Pinpoint the cell where the given text exists, returning its (x, y) midpoint coordinate. 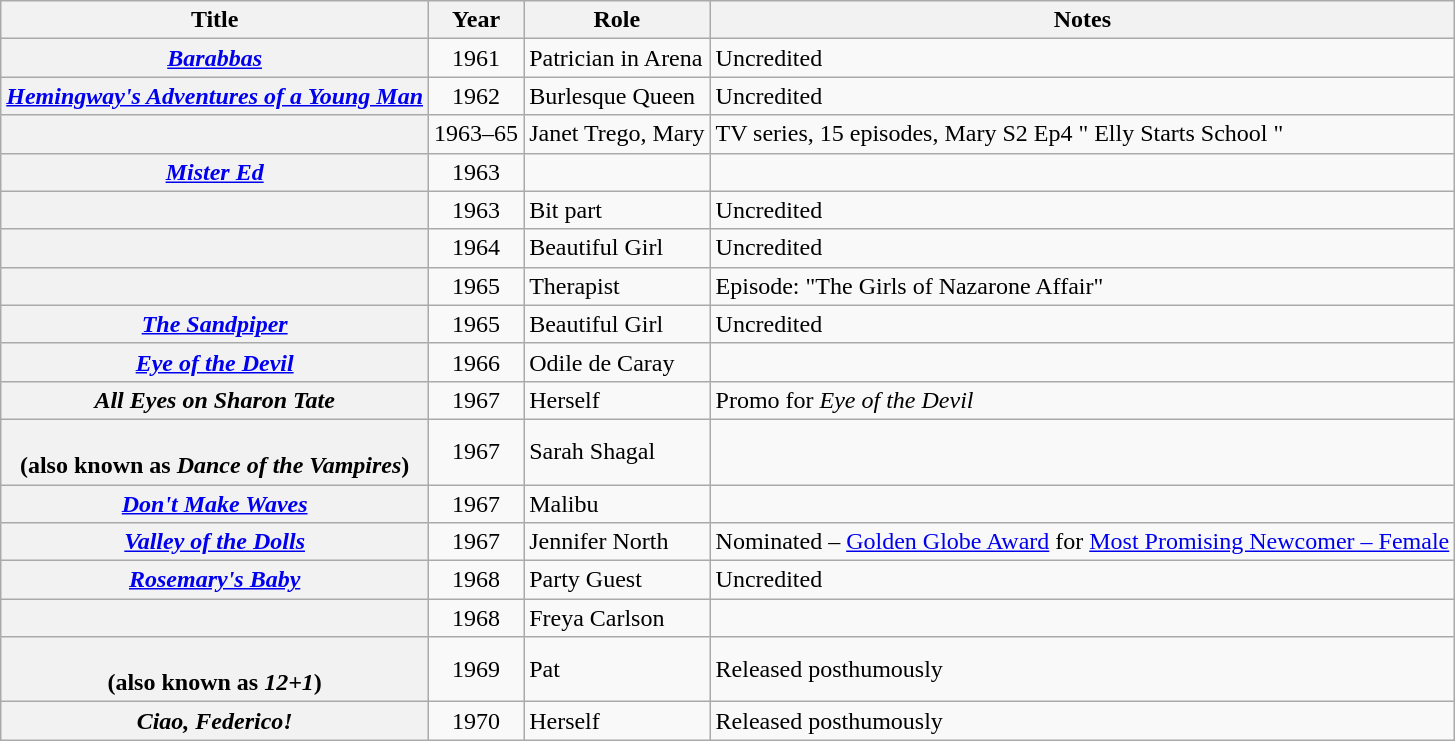
Sarah Shagal (617, 452)
Jennifer North (617, 542)
Don't Make Waves (215, 503)
1963–65 (476, 134)
1961 (476, 58)
1970 (476, 721)
Year (476, 20)
(also known as 12+1) (215, 670)
TV series, 15 episodes, Mary S2 Ep4 " Elly Starts School " (1082, 134)
1966 (476, 362)
Bit part (617, 210)
Promo for Eye of the Devil (1082, 400)
Title (215, 20)
1969 (476, 670)
All Eyes on Sharon Tate (215, 400)
Party Guest (617, 580)
Freya Carlson (617, 618)
Valley of the Dolls (215, 542)
1962 (476, 96)
The Sandpiper (215, 324)
Rosemary's Baby (215, 580)
Mister Ed (215, 172)
Eye of the Devil (215, 362)
Barabbas (215, 58)
Janet Trego, Mary (617, 134)
Odile de Caray (617, 362)
1964 (476, 248)
Role (617, 20)
Burlesque Queen (617, 96)
Hemingway's Adventures of a Young Man (215, 96)
(also known as Dance of the Vampires) (215, 452)
Therapist (617, 286)
Patrician in Arena (617, 58)
Nominated – Golden Globe Award for Most Promising Newcomer – Female (1082, 542)
Notes (1082, 20)
Pat (617, 670)
Ciao, Federico! (215, 721)
Episode: "The Girls of Nazarone Affair" (1082, 286)
Malibu (617, 503)
